Return the (x, y) coordinate for the center point of the cell that contains the specified text.  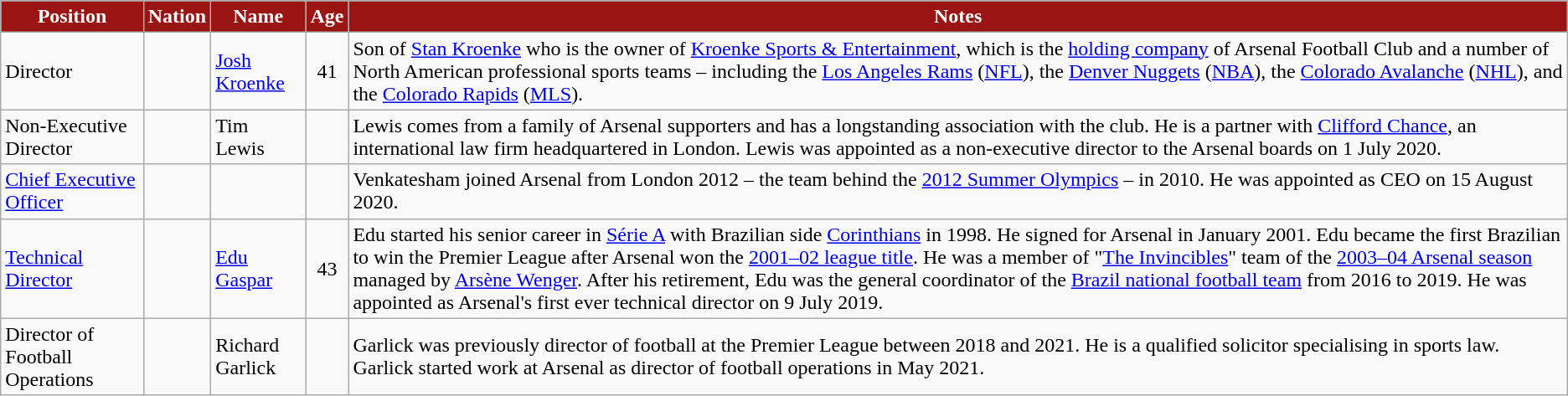
Non-Executive Director (72, 137)
Richard Garlick (258, 357)
Position (72, 17)
Josh Kroenke (258, 71)
Director (72, 71)
Tim Lewis (258, 137)
Director of Football Operations (72, 357)
Venkatesham joined Arsenal from London 2012 – the team behind the 2012 Summer Olympics – in 2010. He was appointed as CEO on 15 August 2020. (958, 191)
Name (258, 17)
Chief Executive Officer (72, 191)
41 (327, 71)
Age (327, 17)
43 (327, 268)
Nation (177, 17)
Notes (958, 17)
Technical Director (72, 268)
Edu Gaspar (258, 268)
